Detect which cell encompasses the target text, then output its (X, Y) center coordinate. 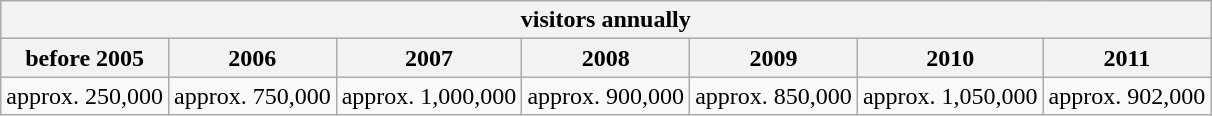
2010 (950, 58)
before 2005 (85, 58)
approx. 1,000,000 (429, 96)
approx. 900,000 (606, 96)
2009 (774, 58)
2007 (429, 58)
2008 (606, 58)
approx. 250,000 (85, 96)
approx. 902,000 (1127, 96)
approx. 1,050,000 (950, 96)
approx. 850,000 (774, 96)
2011 (1127, 58)
2006 (252, 58)
visitors annually (606, 20)
approx. 750,000 (252, 96)
